Detect which cell encompasses the target text, then output its (x, y) center coordinate. 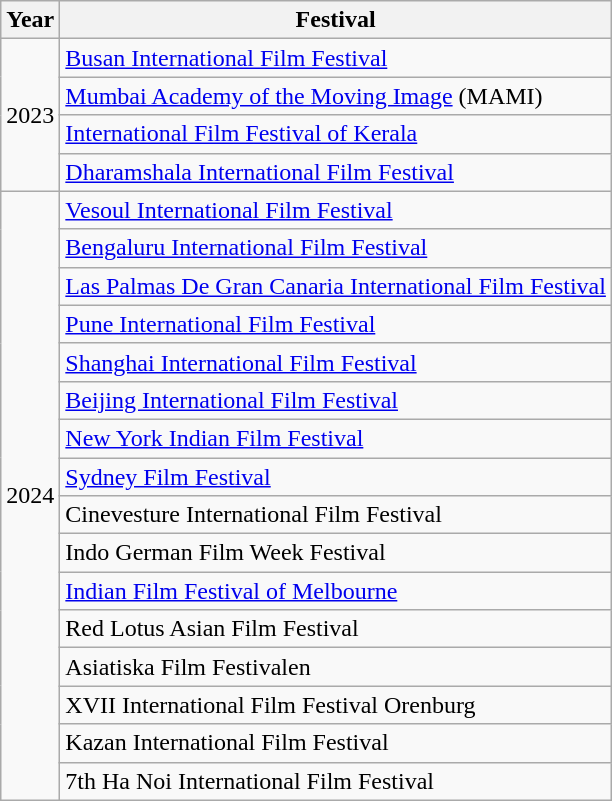
Kazan International Film Festival (336, 743)
2024 (30, 496)
Cinevesture International Film Festival (336, 515)
Dharamshala International Film Festival (336, 172)
Year (30, 20)
Busan International Film Festival (336, 58)
Shanghai International Film Festival (336, 362)
Pune International Film Festival (336, 324)
Beijing International Film Festival (336, 400)
Las Palmas De Gran Canaria International Film Festival (336, 286)
Sydney Film Festival (336, 477)
Indian Film Festival of Melbourne (336, 591)
Red Lotus Asian Film Festival (336, 629)
Festival (336, 20)
2023 (30, 115)
Vesoul International Film Festival (336, 210)
7th Ha Noi International Film Festival (336, 781)
XVII International Film Festival Orenburg (336, 705)
Mumbai Academy of the Moving Image (MAMI) (336, 96)
Bengaluru International Film Festival (336, 248)
International Film Festival of Kerala (336, 134)
Indo German Film Week Festival (336, 553)
Asiatiska Film Festivalen (336, 667)
New York Indian Film Festival (336, 438)
